Return the [x, y] coordinate for the center point of the cell that contains the specified text.  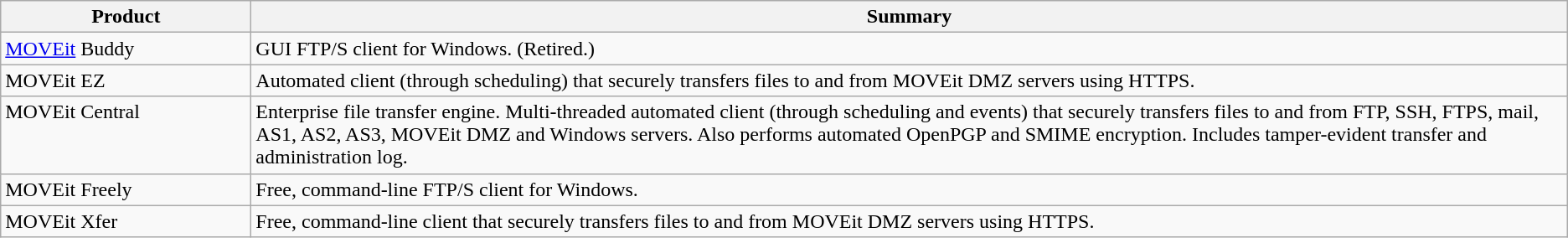
Product [126, 17]
Free, command-line client that securely transfers files to and from MOVEit DMZ servers using HTTPS. [910, 221]
Summary [910, 17]
MOVEit EZ [126, 80]
Automated client (through scheduling) that securely transfers files to and from MOVEit DMZ servers using HTTPS. [910, 80]
MOVEit Central [126, 135]
MOVEit Freely [126, 189]
MOVEit Buddy [126, 49]
GUI FTP/S client for Windows. (Retired.) [910, 49]
Free, command-line FTP/S client for Windows. [910, 189]
MOVEit Xfer [126, 221]
